For the text-containing cell, return its midpoint in [x, y] coordinate format. 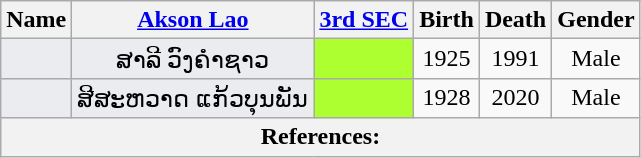
Name [36, 20]
Akson Lao [193, 20]
1928 [447, 98]
3rd SEC [364, 20]
Death [515, 20]
1925 [447, 59]
Birth [447, 20]
Gender [596, 20]
References: [320, 137]
ສາລີ ວົງຄໍາຊາວ [193, 59]
2020 [515, 98]
ສີສະຫວາດ ແກ້ວບຸນພັນ [193, 98]
1991 [515, 59]
